Return the (X, Y) coordinate for the center point of the cell that contains the specified text.  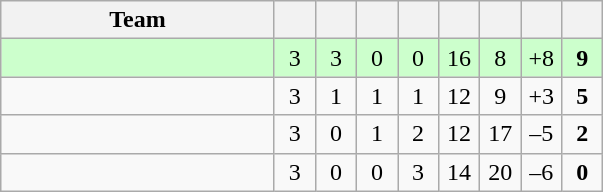
Team (138, 20)
14 (460, 172)
8 (500, 58)
5 (582, 96)
+3 (542, 96)
16 (460, 58)
–5 (542, 134)
–6 (542, 172)
+8 (542, 58)
20 (500, 172)
17 (500, 134)
